Scan for the cell matching the given text and deliver its (X, Y) coordinate at center. 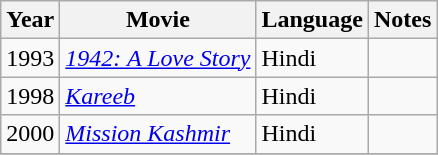
Kareeb (158, 96)
2000 (30, 134)
1998 (30, 96)
Mission Kashmir (158, 134)
1942: A Love Story (158, 58)
Year (30, 20)
Language (312, 20)
Movie (158, 20)
1993 (30, 58)
Notes (402, 20)
